From the cell containing the given text, extract its center point as (x, y) coordinate. 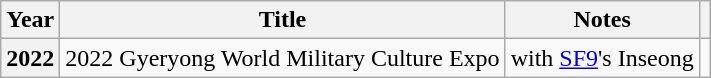
2022 (30, 58)
Title (282, 20)
Notes (602, 20)
2022 Gyeryong World Military Culture Expo (282, 58)
with SF9's Inseong (602, 58)
Year (30, 20)
